Return the [X, Y] coordinate for the center point of the cell that contains the specified text.  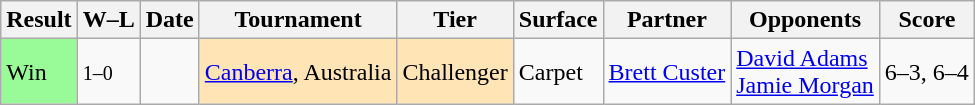
Carpet [558, 72]
Surface [558, 20]
Challenger [455, 72]
Opponents [806, 20]
Win [39, 72]
W–L [108, 20]
David Adams Jamie Morgan [806, 72]
Tournament [298, 20]
1–0 [108, 72]
Partner [667, 20]
Brett Custer [667, 72]
Result [39, 20]
Score [926, 20]
6–3, 6–4 [926, 72]
Tier [455, 20]
Date [170, 20]
Canberra, Australia [298, 72]
